From the cell containing the given text, extract its center point as (x, y) coordinate. 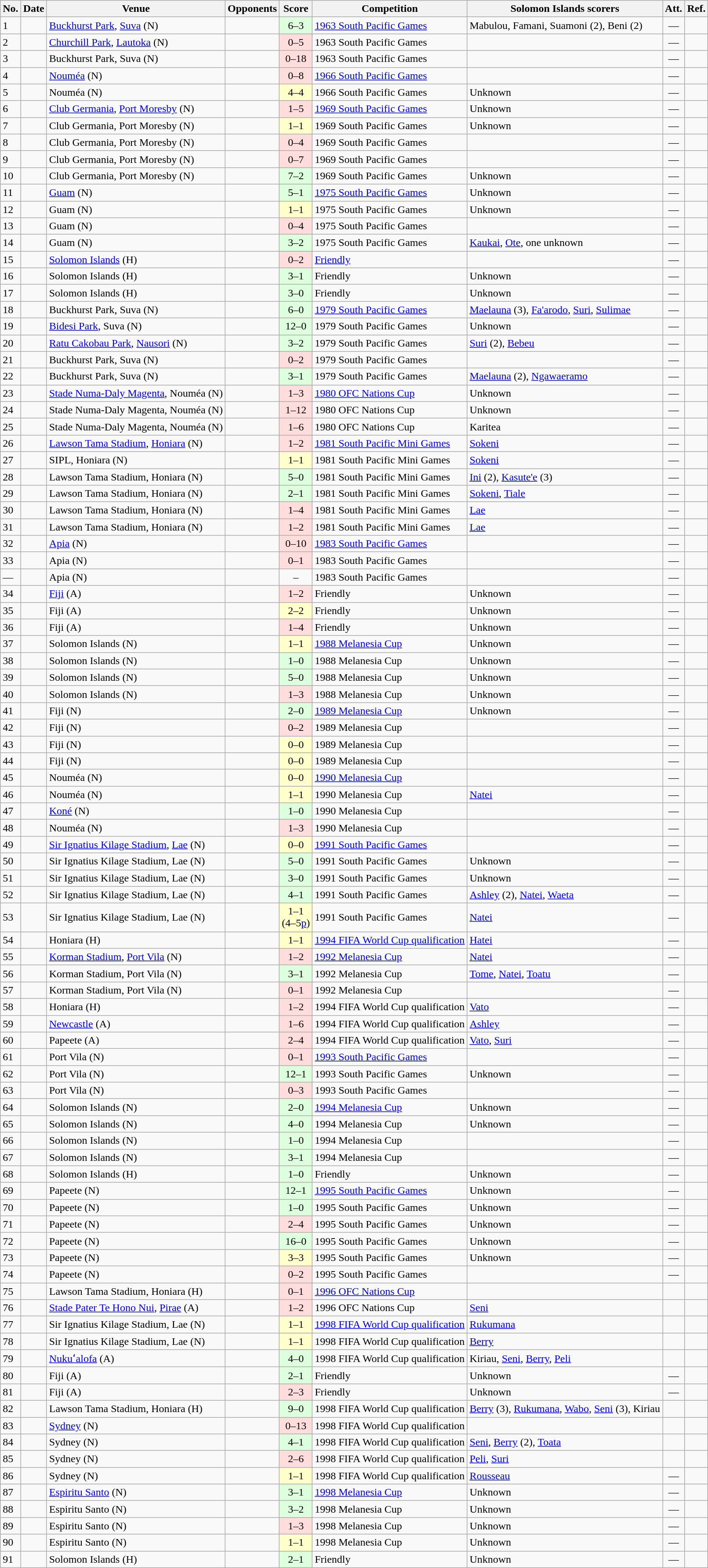
Newcastle (A) (136, 1024)
2–3 (296, 1392)
Karitea (565, 426)
14 (11, 243)
70 (11, 1207)
Hatei (565, 940)
2–2 (296, 611)
21 (11, 360)
67 (11, 1157)
42 (11, 727)
5 (11, 92)
84 (11, 1442)
16–0 (296, 1241)
Berry (3), Rukumana, Wabo, Seni (3), Kiriau (565, 1409)
39 (11, 677)
15 (11, 260)
69 (11, 1191)
Suri (2), Bebeu (565, 343)
11 (11, 192)
55 (11, 957)
6–3 (296, 25)
Opponents (252, 9)
Seni, Berry (2), Toata (565, 1442)
2 (11, 42)
Ashley (2), Natei, Waeta (565, 895)
33 (11, 560)
Nukuʻalofa (A) (136, 1358)
90 (11, 1543)
51 (11, 878)
Rukumana (565, 1325)
34 (11, 594)
44 (11, 761)
87 (11, 1492)
0–3 (296, 1091)
Maelauna (2), Ngawaeramo (565, 376)
61 (11, 1057)
58 (11, 1007)
0–5 (296, 42)
77 (11, 1325)
63 (11, 1091)
8 (11, 142)
54 (11, 940)
Kiriau, Seni, Berry, Peli (565, 1358)
38 (11, 661)
37 (11, 644)
9–0 (296, 1409)
68 (11, 1174)
4 (11, 76)
88 (11, 1509)
65 (11, 1124)
Ratu Cakobau Park, Nausori (N) (136, 343)
16 (11, 276)
31 (11, 527)
3–3 (296, 1257)
12 (11, 210)
48 (11, 828)
75 (11, 1291)
18 (11, 310)
Rousseau (565, 1476)
Att. (674, 9)
Koné (N) (136, 811)
9 (11, 159)
4–4 (296, 92)
Seni (565, 1308)
Sokeni, Tiale (565, 494)
23 (11, 393)
78 (11, 1341)
Peli, Suri (565, 1459)
No. (11, 9)
1–1(4–5p) (296, 917)
7 (11, 126)
3 (11, 59)
41 (11, 711)
89 (11, 1526)
66 (11, 1141)
10 (11, 176)
22 (11, 376)
59 (11, 1024)
36 (11, 627)
0–10 (296, 544)
2–6 (296, 1459)
91 (11, 1559)
Bidesi Park, Suva (N) (136, 326)
Venue (136, 9)
26 (11, 443)
28 (11, 477)
64 (11, 1107)
62 (11, 1074)
Date (33, 9)
73 (11, 1257)
74 (11, 1274)
– (296, 577)
Papeete (A) (136, 1041)
49 (11, 845)
Berry (565, 1341)
35 (11, 611)
0–18 (296, 59)
Churchill Park, Lautoka (N) (136, 42)
0–7 (296, 159)
Ref. (696, 9)
56 (11, 973)
83 (11, 1425)
6 (11, 109)
Competition (390, 9)
1 (11, 25)
60 (11, 1041)
72 (11, 1241)
5–1 (296, 192)
1–12 (296, 410)
47 (11, 811)
79 (11, 1358)
80 (11, 1375)
Solomon Islands scorers (565, 9)
13 (11, 226)
12–0 (296, 326)
50 (11, 861)
53 (11, 917)
Stade Pater Te Hono Nui, Pirae (A) (136, 1308)
81 (11, 1392)
82 (11, 1409)
0–8 (296, 76)
0–13 (296, 1425)
1–5 (296, 109)
45 (11, 778)
71 (11, 1224)
Maelauna (3), Fa'arodo, Suri, Sulimae (565, 310)
20 (11, 343)
Vato, Suri (565, 1041)
30 (11, 510)
7–2 (296, 176)
32 (11, 544)
17 (11, 293)
29 (11, 494)
Mabulou, Famani, Suamoni (2), Beni (2) (565, 25)
43 (11, 744)
46 (11, 795)
85 (11, 1459)
76 (11, 1308)
52 (11, 895)
27 (11, 460)
Vato (565, 1007)
SIPL, Honiara (N) (136, 460)
Tome, Natei, Toatu (565, 973)
Kaukai, Ote, one unknown (565, 243)
25 (11, 426)
Score (296, 9)
24 (11, 410)
6–0 (296, 310)
57 (11, 990)
40 (11, 694)
19 (11, 326)
Ashley (565, 1024)
Ini (2), Kasute'e (3) (565, 477)
86 (11, 1476)
